Return the [X, Y] coordinate for the center point of the cell that contains the specified text.  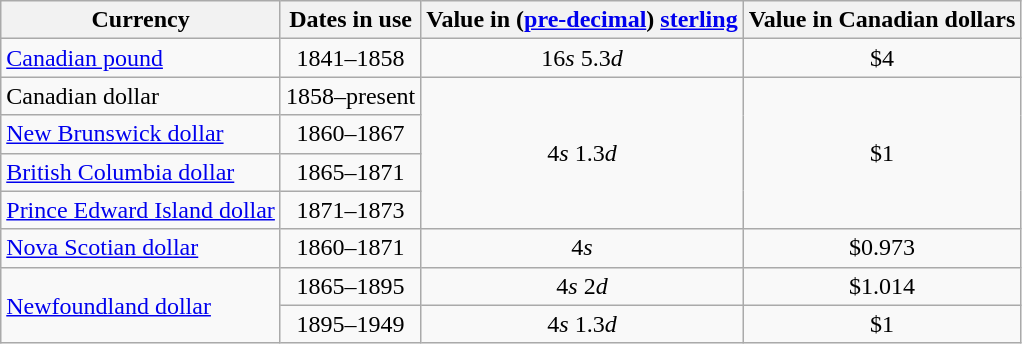
$1.014 [882, 286]
Currency [141, 20]
Canadian pound [141, 58]
Nova Scotian dollar [141, 248]
1895–1949 [350, 324]
British Columbia dollar [141, 172]
4s [582, 248]
1841–1858 [350, 58]
Value in (pre-decimal) sterling [582, 20]
1871–1873 [350, 210]
1860–1871 [350, 248]
1865–1895 [350, 286]
1860–1867 [350, 134]
4s 2d [582, 286]
$0.973 [882, 248]
1858–present [350, 96]
Canadian dollar [141, 96]
New Brunswick dollar [141, 134]
$4 [882, 58]
1865–1871 [350, 172]
Value in Canadian dollars [882, 20]
16s 5.3d [582, 58]
Prince Edward Island dollar [141, 210]
Dates in use [350, 20]
Newfoundland dollar [141, 305]
